Detect which cell encompasses the target text, then output its [x, y] center coordinate. 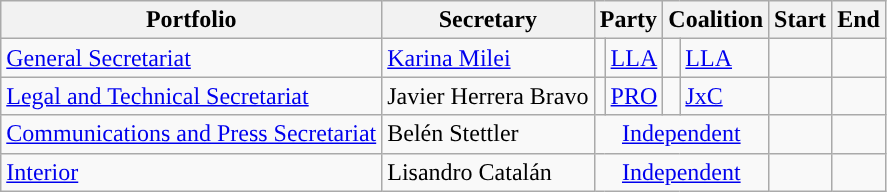
Belén Stettler [488, 134]
Coalition [716, 20]
Karina Milei [488, 58]
Start [800, 20]
PRO [634, 96]
Party [628, 20]
Interior [192, 172]
JxC [724, 96]
Javier Herrera Bravo [488, 96]
End [859, 20]
Secretary [488, 20]
Portfolio [192, 20]
General Secretariat [192, 58]
Communications and Press Secretariat [192, 134]
Lisandro Catalán [488, 172]
Legal and Technical Secretariat [192, 96]
